Find where the given text appears and provide that cell's center as [X, Y] coordinate. 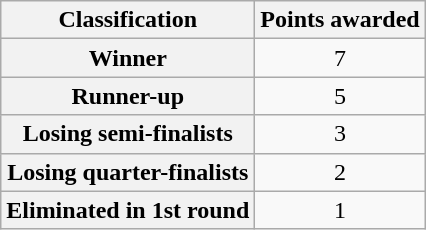
Points awarded [340, 20]
1 [340, 210]
Eliminated in 1st round [128, 210]
Losing semi-finalists [128, 134]
3 [340, 134]
5 [340, 96]
2 [340, 172]
7 [340, 58]
Runner-up [128, 96]
Winner [128, 58]
Classification [128, 20]
Losing quarter-finalists [128, 172]
